Search for the cell housing the specified text and yield its (X, Y) center coordinate. 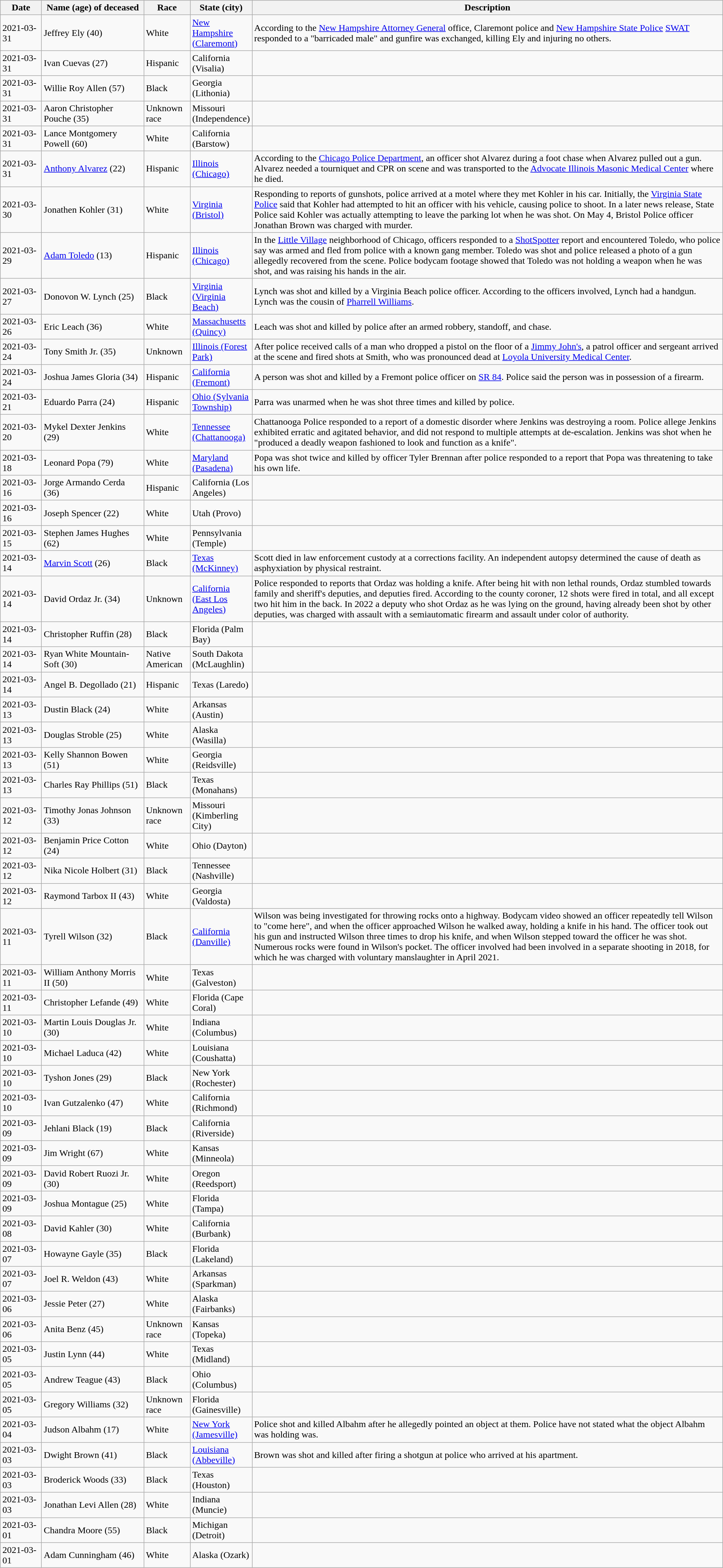
Florida (Lakeland) (221, 1253)
Texas (McKinney) (221, 563)
Georgia (Reidsville) (221, 760)
Georgia (Valdosta) (221, 896)
Arkansas (Austin) (221, 710)
Missouri (Independence) (221, 114)
A person was shot and killed by a Fremont police officer on SR 84. Police said the person was in possession of a firearm. (487, 377)
Broderick Woods (33) (93, 1480)
Stephen James Hughes (62) (93, 538)
Joel R. Weldon (43) (93, 1279)
Alaska (Ozark) (221, 1555)
Christopher Ruffin (28) (93, 634)
Texas (Midland) (221, 1354)
California (Fremont) (221, 377)
David Robert Ruozi Jr. (30) (93, 1178)
2021-03-15 (21, 538)
Pennsylvania (Temple) (221, 538)
Ivan Cuevas (27) (93, 63)
Kansas (Minneola) (221, 1153)
Florida (Cape Coral) (221, 1002)
Willie Roy Allen (57) (93, 88)
California (Richmond) (221, 1103)
Jim Wright (67) (93, 1153)
Jonathan Levi Allen (28) (93, 1505)
Louisiana (Coushatta) (221, 1053)
California (Los Angeles) (221, 488)
Native American (167, 659)
Gregory Williams (32) (93, 1405)
Parra was unarmed when he was shot three times and killed by police. (487, 402)
Florida (Gainesville) (221, 1405)
Name (age) of deceased (93, 8)
California (Riverside) (221, 1128)
Raymond Tarbox II (43) (93, 896)
2021-03-18 (21, 463)
Jessie Peter (27) (93, 1304)
Christopher Lefande (49) (93, 1002)
California (Burbank) (221, 1229)
Douglas Stroble (25) (93, 734)
2021-03-04 (21, 1429)
David Ordaz Jr. (34) (93, 598)
Joshua James Gloria (34) (93, 377)
Police shot and killed Albahm after he allegedly pointed an object at them. Police have not stated what the object Albahm was holding was. (487, 1429)
Chandra Moore (55) (93, 1530)
Kelly Shannon Bowen (51) (93, 760)
Alaska (Fairbanks) (221, 1304)
2021-03-08 (21, 1229)
Texas (Houston) (221, 1480)
Arkansas (Sparkman) (221, 1279)
Tennessee (Chattanooga) (221, 432)
Utah (Provo) (221, 513)
Virginia (Bristol) (221, 209)
Howayne Gayle (35) (93, 1253)
Joshua Montague (25) (93, 1203)
Texas (Monahans) (221, 785)
Joseph Spencer (22) (93, 513)
California (Barstow) (221, 138)
Description (487, 8)
Judson Albahm (17) (93, 1429)
Jonathen Kohler (31) (93, 209)
Jeffrey Ely (40) (93, 33)
Nika Nicole Holbert (31) (93, 871)
Adam Toledo (13) (93, 256)
Charles Ray Phillips (51) (93, 785)
Mykel Dexter Jenkins (29) (93, 432)
Oregon (Reedsport) (221, 1178)
Indiana (Columbus) (221, 1028)
Dwight Brown (41) (93, 1455)
Michigan (Detroit) (221, 1530)
2021-03-30 (21, 209)
New York (Rochester) (221, 1078)
Jehlani Black (19) (93, 1128)
Alaska (Wasilla) (221, 734)
Texas (Laredo) (221, 684)
Florida (Tampa) (221, 1203)
2021-03-27 (21, 296)
2021-03-29 (21, 256)
California (Visalia) (221, 63)
South Dakota (McLaughlin) (221, 659)
Lance Montgomery Powell (60) (93, 138)
David Kahler (30) (93, 1229)
Dustin Black (24) (93, 710)
Indiana (Muncie) (221, 1505)
New Hampshire (Claremont) (221, 33)
Eric Leach (36) (93, 327)
Benjamin Price Cotton (24) (93, 846)
Tyrell Wilson (32) (93, 937)
2021-03-20 (21, 432)
Date (21, 8)
Georgia (Lithonia) (221, 88)
Brown was shot and killed after firing a shotgun at police who arrived at his apartment. (487, 1455)
Race (167, 8)
Martin Louis Douglas Jr. (30) (93, 1028)
Ryan White Mountain-Soft (30) (93, 659)
Andrew Teague (43) (93, 1379)
Tony Smith Jr. (35) (93, 351)
Adam Cunningham (46) (93, 1555)
Massachusetts (Quincy) (221, 327)
Anita Benz (45) (93, 1329)
Anthony Alvarez (22) (93, 169)
Louisiana (Abbeville) (221, 1455)
William Anthony Morris II (50) (93, 978)
Illinois (Forest Park) (221, 351)
Missouri (Kimberling City) (221, 815)
2021-03-26 (21, 327)
Tyshon Jones (29) (93, 1078)
Angel B. Degollado (21) (93, 684)
Ivan Gutzalenko (47) (93, 1103)
Marvin Scott (26) (93, 563)
Popa was shot twice and killed by officer Tyler Brennan after police responded to a report that Popa was threatening to take his own life. (487, 463)
Donovon W. Lynch (25) (93, 296)
Ohio (Dayton) (221, 846)
Texas (Galveston) (221, 978)
Kansas (Topeka) (221, 1329)
California (East Los Angeles) (221, 598)
Aaron Christopher Pouche (35) (93, 114)
Maryland (Pasadena) (221, 463)
Timothy Jonas Johnson (33) (93, 815)
Leonard Popa (79) (93, 463)
Tennessee (Nashville) (221, 871)
Virginia (Virginia Beach) (221, 296)
State (city) (221, 8)
2021-03-21 (21, 402)
Leach was shot and killed by police after an armed robbery, standoff, and chase. (487, 327)
Florida (Palm Bay) (221, 634)
Jorge Armando Cerda (36) (93, 488)
Ohio (Columbus) (221, 1379)
Justin Lynn (44) (93, 1354)
New York (Jamesville) (221, 1429)
Eduardo Parra (24) (93, 402)
Michael Laduca (42) (93, 1053)
Ohio (Sylvania Township) (221, 402)
California (Danville) (221, 937)
